For the text-containing cell, return its midpoint in [X, Y] coordinate format. 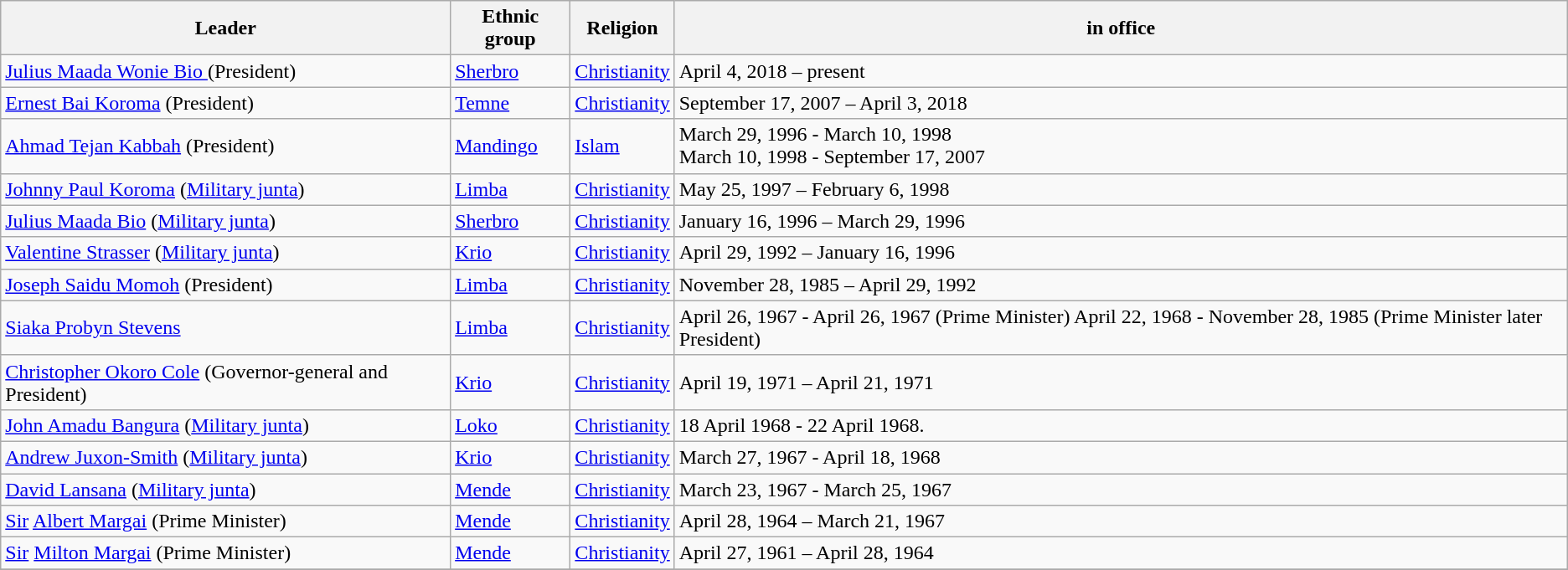
Julius Maada Bio (Military junta) [226, 221]
Ernest Bai Koroma (President) [226, 103]
Julius Maada Wonie Bio (President) [226, 71]
Ahmad Tejan Kabbah (President) [226, 146]
April 26, 1967 - April 26, 1967 (Prime Minister) April 22, 1968 - November 28, 1985 (Prime Minister later President) [1121, 328]
in office [1121, 28]
Mandingo [511, 146]
Johnny Paul Koroma (Military junta) [226, 189]
Loko [511, 425]
April 27, 1961 – April 28, 1964 [1121, 553]
Sir Milton Margai (Prime Minister) [226, 553]
Religion [622, 28]
May 25, 1997 – February 6, 1998 [1121, 189]
April 4, 2018 – present [1121, 71]
David Lansana (Military junta) [226, 490]
March 27, 1967 - April 18, 1968 [1121, 457]
Islam [622, 146]
April 29, 1992 – January 16, 1996 [1121, 253]
Sir Albert Margai (Prime Minister) [226, 521]
March 29, 1996 - March 10, 1998March 10, 1998 - September 17, 2007 [1121, 146]
September 17, 2007 – April 3, 2018 [1121, 103]
Valentine Strasser (Military junta) [226, 253]
April 28, 1964 – March 21, 1967 [1121, 521]
Leader [226, 28]
Christopher Okoro Cole (Governor-general and President) [226, 382]
John Amadu Bangura (Military junta) [226, 425]
January 16, 1996 – March 29, 1996 [1121, 221]
Temne [511, 103]
November 28, 1985 – April 29, 1992 [1121, 285]
Ethnic group [511, 28]
April 19, 1971 – April 21, 1971 [1121, 382]
Andrew Juxon-Smith (Military junta) [226, 457]
Siaka Probyn Stevens [226, 328]
18 April 1968 - 22 April 1968. [1121, 425]
March 23, 1967 - March 25, 1967 [1121, 490]
Joseph Saidu Momoh (President) [226, 285]
